Search for the cell housing the specified text and yield its (X, Y) center coordinate. 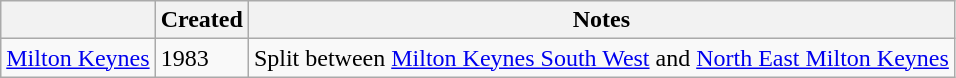
Milton Keynes (78, 58)
Created (202, 20)
Notes (601, 20)
1983 (202, 58)
Split between Milton Keynes South West and North East Milton Keynes (601, 58)
